From the cell containing the given text, extract its center point as (X, Y) coordinate. 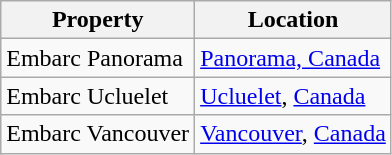
Embarc Ucluelet (98, 96)
Embarc Vancouver (98, 134)
Panorama, Canada (294, 58)
Property (98, 20)
Location (294, 20)
Ucluelet, Canada (294, 96)
Embarc Panorama (98, 58)
Vancouver, Canada (294, 134)
